Output the (X, Y) coordinate of the center of the cell containing the given text.  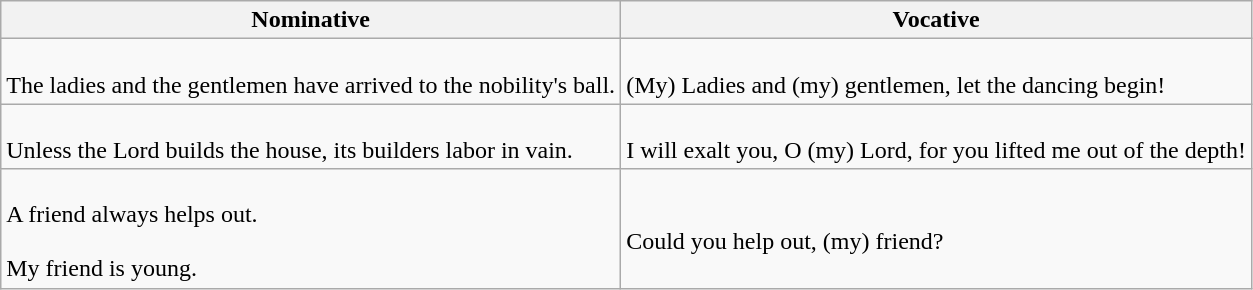
The ladies and the gentlemen have arrived to the nobility's ball. (311, 72)
I will exalt you, O (my) Lord, for you lifted me out of the depth! (936, 136)
Vocative (936, 20)
A friend always helps out. My friend is young. (311, 228)
Unless the Lord builds the house, its builders labor in vain. (311, 136)
Could you help out, (my) friend? (936, 228)
Nominative (311, 20)
(My) Ladies and (my) gentlemen, let the dancing begin! (936, 72)
